Find where the given text appears and provide that cell's center as [x, y] coordinate. 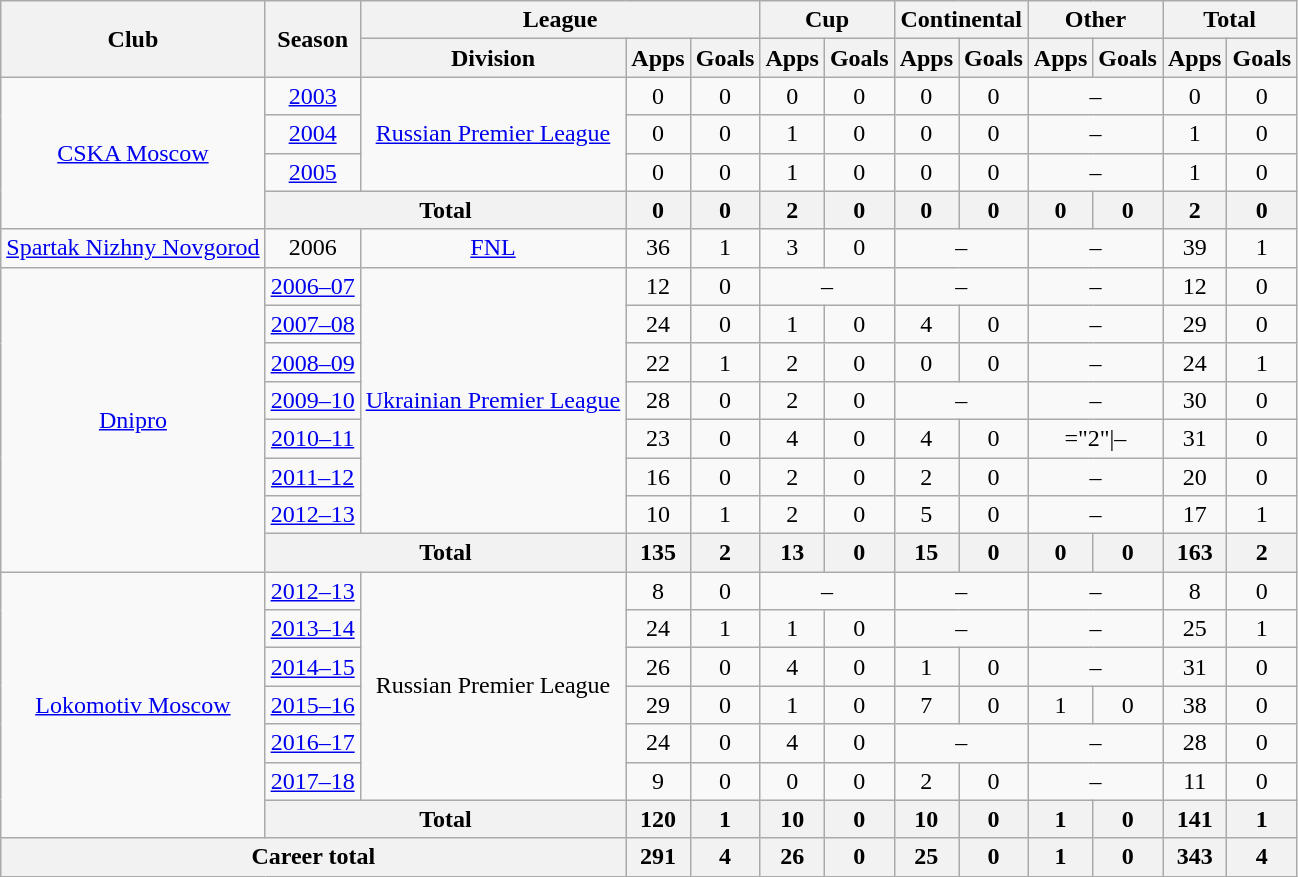
Other [1095, 20]
2008–09 [312, 362]
7 [926, 705]
2005 [312, 172]
2006 [312, 248]
Career total [314, 857]
20 [1194, 477]
2017–18 [312, 781]
2011–12 [312, 477]
Ukrainian Premier League [493, 400]
2006–07 [312, 286]
343 [1194, 857]
13 [792, 553]
3 [792, 248]
FNL [493, 248]
30 [1194, 400]
Division [493, 58]
2004 [312, 134]
36 [658, 248]
Dnipro [133, 419]
2003 [312, 96]
2013–14 [312, 629]
Lokomotiv Moscow [133, 705]
2014–15 [312, 667]
="2"|– [1095, 438]
15 [926, 553]
CSKA Moscow [133, 153]
Spartak Nizhny Novgorod [133, 248]
Club [133, 39]
291 [658, 857]
141 [1194, 819]
League [560, 20]
2007–08 [312, 324]
Continental [961, 20]
39 [1194, 248]
38 [1194, 705]
11 [1194, 781]
2010–11 [312, 438]
16 [658, 477]
22 [658, 362]
Season [312, 39]
2016–17 [312, 743]
135 [658, 553]
Cup [827, 20]
5 [926, 515]
2009–10 [312, 400]
23 [658, 438]
120 [658, 819]
2015–16 [312, 705]
163 [1194, 553]
9 [658, 781]
17 [1194, 515]
